Identify which cell holds the provided text, then report its (x, y) central coordinate. 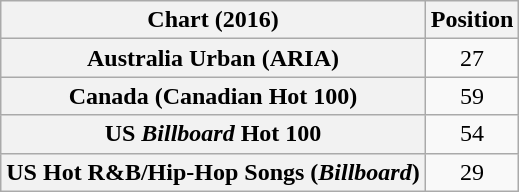
Position (472, 20)
Chart (2016) (213, 20)
Australia Urban (ARIA) (213, 58)
US Billboard Hot 100 (213, 134)
29 (472, 172)
Canada (Canadian Hot 100) (213, 96)
27 (472, 58)
54 (472, 134)
US Hot R&B/Hip-Hop Songs (Billboard) (213, 172)
59 (472, 96)
